For the text-containing cell, return its midpoint in [X, Y] coordinate format. 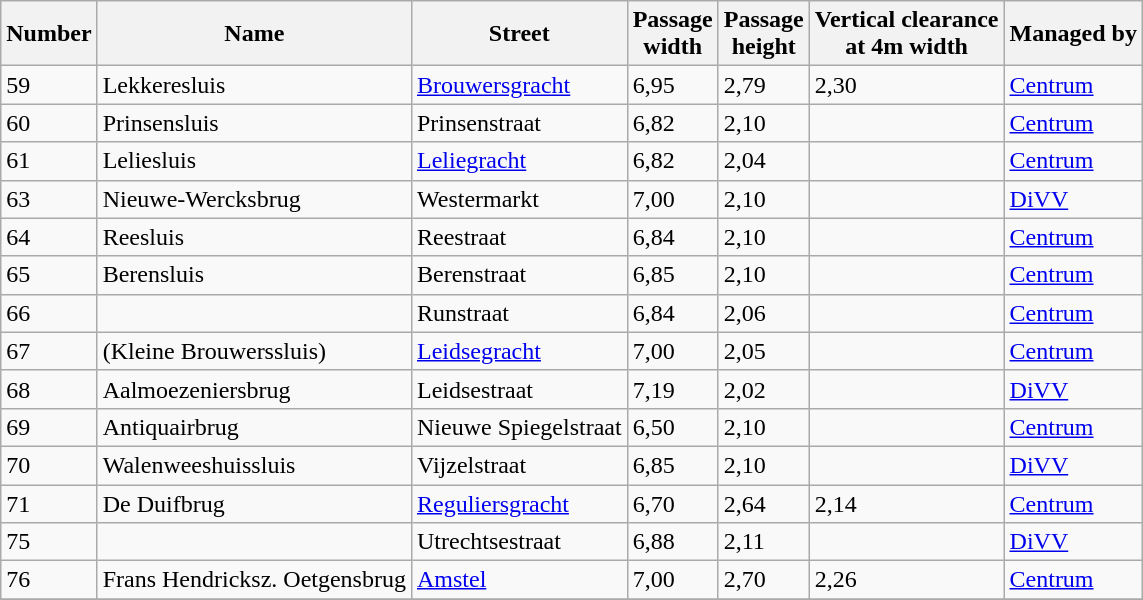
2,05 [764, 351]
Leliegracht [519, 161]
Frans Hendricksz. Oetgensbrug [254, 580]
Nieuwe-Wercksbrug [254, 199]
Vertical clearanceat 4m width [906, 34]
Vijzelstraat [519, 465]
6,50 [672, 427]
Reesluis [254, 237]
Runstraat [519, 313]
65 [49, 275]
2,70 [764, 580]
2,64 [764, 503]
Leliesluis [254, 161]
Antiquairbrug [254, 427]
Number [49, 34]
Leidsegracht [519, 351]
2,26 [906, 580]
70 [49, 465]
59 [49, 85]
Aalmoezeniersbrug [254, 389]
Brouwersgracht [519, 85]
76 [49, 580]
Passageheight [764, 34]
2,02 [764, 389]
Leidsestraat [519, 389]
Passagewidth [672, 34]
64 [49, 237]
Amstel [519, 580]
Utrechtsestraat [519, 542]
2,30 [906, 85]
75 [49, 542]
Berensluis [254, 275]
7,19 [672, 389]
Managed by [1073, 34]
61 [49, 161]
Nieuwe Spiegelstraat [519, 427]
Lekkeresluis [254, 85]
6,88 [672, 542]
De Duifbrug [254, 503]
Prinsenstraat [519, 123]
Prinsensluis [254, 123]
Reguliersgracht [519, 503]
Reestraat [519, 237]
2,11 [764, 542]
Westermarkt [519, 199]
63 [49, 199]
2,14 [906, 503]
68 [49, 389]
6,95 [672, 85]
2,06 [764, 313]
69 [49, 427]
66 [49, 313]
60 [49, 123]
71 [49, 503]
Berenstraat [519, 275]
6,70 [672, 503]
2,04 [764, 161]
67 [49, 351]
(Kleine Brouwerssluis) [254, 351]
Walenweeshuissluis [254, 465]
Name [254, 34]
Street [519, 34]
2,79 [764, 85]
